From the cell containing the given text, extract its center point as [X, Y] coordinate. 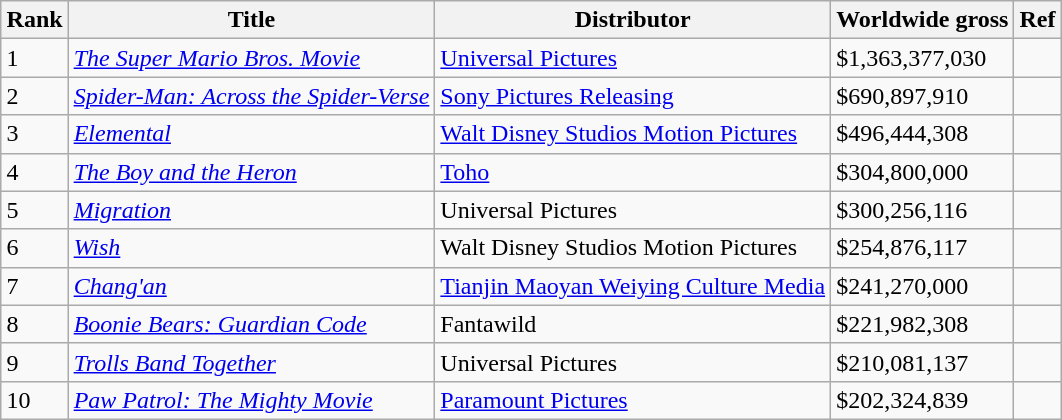
Boonie Bears: Guardian Code [252, 324]
Trolls Band Together [252, 362]
$202,324,839 [922, 400]
9 [34, 362]
Tianjin Maoyan Weiying Culture Media [633, 286]
The Boy and the Heron [252, 172]
Fantawild [633, 324]
The Super Mario Bros. Movie [252, 58]
Toho [633, 172]
8 [34, 324]
5 [34, 210]
Spider-Man: Across the Spider-Verse [252, 96]
6 [34, 248]
4 [34, 172]
3 [34, 134]
Rank [34, 20]
$300,256,116 [922, 210]
$210,081,137 [922, 362]
$1,363,377,030 [922, 58]
Elemental [252, 134]
$496,444,308 [922, 134]
10 [34, 400]
Title [252, 20]
Chang'an [252, 286]
2 [34, 96]
Worldwide gross [922, 20]
Migration [252, 210]
$690,897,910 [922, 96]
$241,270,000 [922, 286]
Distributor [633, 20]
Paw Patrol: The Mighty Movie [252, 400]
1 [34, 58]
Paramount Pictures [633, 400]
Ref [1038, 20]
$254,876,117 [922, 248]
Sony Pictures Releasing [633, 96]
Wish [252, 248]
$304,800,000 [922, 172]
$221,982,308 [922, 324]
7 [34, 286]
